Extract the [X, Y] coordinate from the center of the cell holding the provided text.  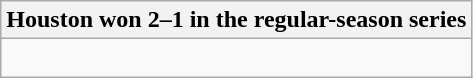
Houston won 2–1 in the regular-season series [236, 20]
